Locate the cell with the specified text and output its (x, y) center coordinate. 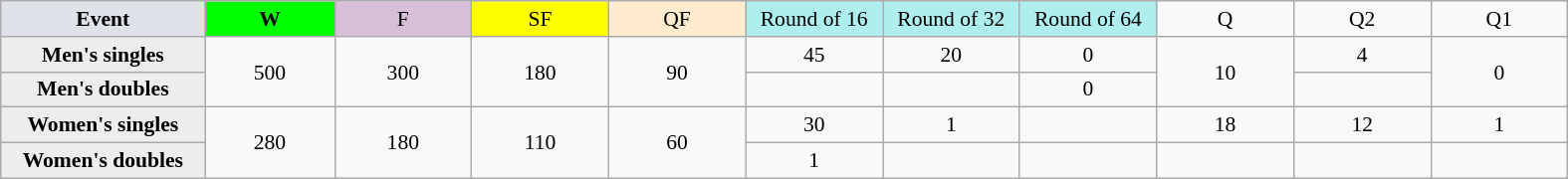
W (270, 19)
60 (677, 143)
Round of 16 (814, 19)
Women's singles (104, 125)
Women's doubles (104, 161)
Q2 (1362, 19)
Men's doubles (104, 89)
10 (1226, 72)
110 (541, 143)
90 (677, 72)
30 (814, 125)
18 (1226, 125)
Event (104, 19)
20 (951, 55)
Q1 (1499, 19)
45 (814, 55)
SF (541, 19)
12 (1362, 125)
Round of 64 (1088, 19)
500 (270, 72)
300 (403, 72)
Men's singles (104, 55)
Round of 32 (951, 19)
F (403, 19)
280 (270, 143)
4 (1362, 55)
Q (1226, 19)
QF (677, 19)
